Scan for the cell matching the given text and deliver its [x, y] coordinate at center. 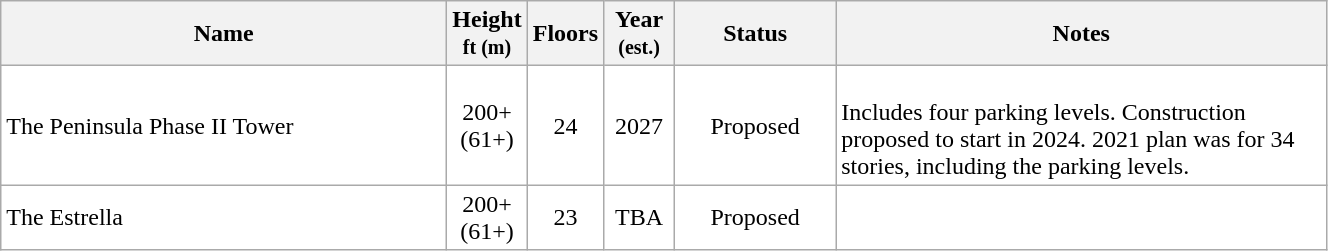
2027 [640, 126]
Floors [565, 34]
24 [565, 126]
Year(est.) [640, 34]
The Estrella [224, 218]
The Peninsula Phase II Tower [224, 126]
Includes four parking levels. Construction proposed to start in 2024. 2021 plan was for 34 stories, including the parking levels. [1082, 126]
Heightft (m) [487, 34]
Name [224, 34]
Status [756, 34]
23 [565, 218]
TBA [640, 218]
Notes [1082, 34]
